Extract the (X, Y) coordinate from the center of the cell holding the provided text.  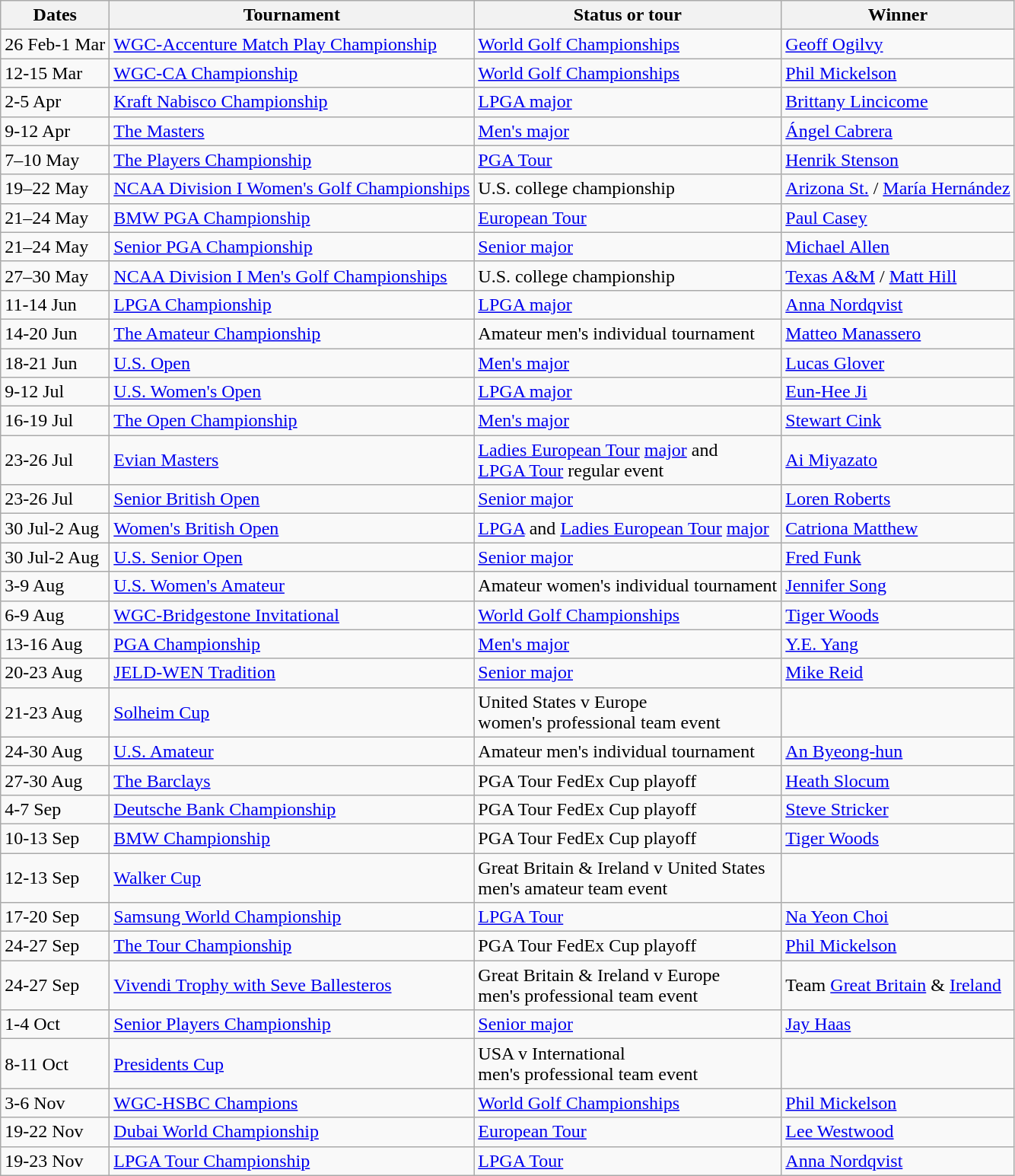
USA v Internationalmen's professional team event (628, 1064)
Ladies European Tour major and LPGA Tour regular event (628, 460)
Michael Allen (898, 247)
The Open Championship (292, 421)
United States v Europewomen's professional team event (628, 712)
Jay Haas (898, 1025)
3-6 Nov (55, 1103)
NCAA Division I Men's Golf Championships (292, 276)
LPGA Championship (292, 304)
27-30 Aug (55, 780)
LPGA and Ladies European Tour major (628, 528)
Na Yeon Choi (898, 917)
WGC-HSBC Champions (292, 1103)
Dubai World Championship (292, 1132)
Status or tour (628, 15)
Ángel Cabrera (898, 131)
Brittany Lincicome (898, 102)
Vivendi Trophy with Seve Ballesteros (292, 985)
Texas A&M / Matt Hill (898, 276)
1-4 Oct (55, 1025)
Henrik Stenson (898, 160)
14-20 Jun (55, 333)
Tournament (292, 15)
Matteo Manassero (898, 333)
Samsung World Championship (292, 917)
U.S. Women's Open (292, 392)
13-16 Aug (55, 644)
Fred Funk (898, 557)
2-5 Apr (55, 102)
WGC-CA Championship (292, 73)
Arizona St. / María Hernández (898, 189)
BMW Championship (292, 838)
Loren Roberts (898, 499)
PGA Championship (292, 644)
9-12 Jul (55, 392)
3-9 Aug (55, 586)
U.S. Amateur (292, 751)
The Masters (292, 131)
The Tour Championship (292, 946)
Team Great Britain & Ireland (898, 985)
16-19 Jul (55, 421)
U.S. Women's Amateur (292, 586)
Catriona Matthew (898, 528)
Winner (898, 15)
Solheim Cup (292, 712)
Jennifer Song (898, 586)
Evian Masters (292, 460)
20-23 Aug (55, 673)
Deutsche Bank Championship (292, 809)
8-11 Oct (55, 1064)
Senior PGA Championship (292, 247)
Geoff Ogilvy (898, 44)
19-22 Nov (55, 1132)
Lucas Glover (898, 363)
Eun-Hee Ji (898, 392)
Y.E. Yang (898, 644)
U.S. Open (292, 363)
WGC-Bridgestone Invitational (292, 615)
27–30 May (55, 276)
26 Feb-1 Mar (55, 44)
BMW PGA Championship (292, 218)
Amateur women's individual tournament (628, 586)
12-13 Sep (55, 877)
WGC-Accenture Match Play Championship (292, 44)
21-23 Aug (55, 712)
12-15 Mar (55, 73)
Stewart Cink (898, 421)
Women's British Open (292, 528)
Walker Cup (292, 877)
Mike Reid (898, 673)
JELD-WEN Tradition (292, 673)
The Players Championship (292, 160)
24-30 Aug (55, 751)
Senior Players Championship (292, 1025)
Steve Stricker (898, 809)
U.S. Senior Open (292, 557)
9-12 Apr (55, 131)
The Amateur Championship (292, 333)
4-7 Sep (55, 809)
Senior British Open (292, 499)
LPGA Tour Championship (292, 1161)
Great Britain & Ireland v United States men's amateur team event (628, 877)
PGA Tour (628, 160)
NCAA Division I Women's Golf Championships (292, 189)
11-14 Jun (55, 304)
Heath Slocum (898, 780)
Dates (55, 15)
19-23 Nov (55, 1161)
10-13 Sep (55, 838)
The Barclays (292, 780)
Ai Miyazato (898, 460)
19–22 May (55, 189)
Paul Casey (898, 218)
18-21 Jun (55, 363)
Presidents Cup (292, 1064)
Great Britain & Ireland v Europe men's professional team event (628, 985)
7–10 May (55, 160)
Kraft Nabisco Championship (292, 102)
An Byeong-hun (898, 751)
6-9 Aug (55, 615)
17-20 Sep (55, 917)
Lee Westwood (898, 1132)
